Identify which cell holds the provided text, then report its (x, y) central coordinate. 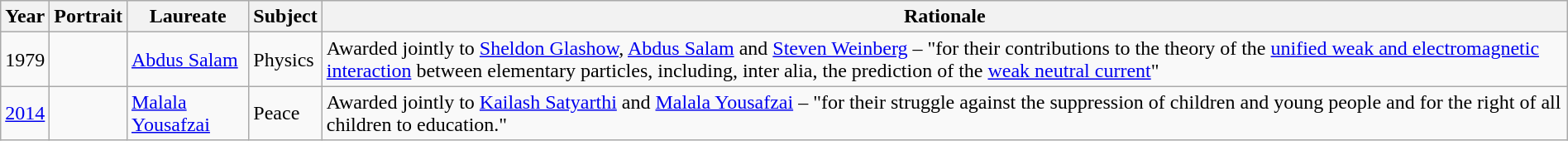
Malala Yousafzai (187, 113)
Portrait (88, 17)
Year (25, 17)
Laureate (187, 17)
2014 (25, 113)
Subject (285, 17)
Peace (285, 113)
Physics (285, 60)
Abdus Salam (187, 60)
1979 (25, 60)
Rationale (944, 17)
